Extract the [X, Y] coordinate from the center of the cell holding the provided text.  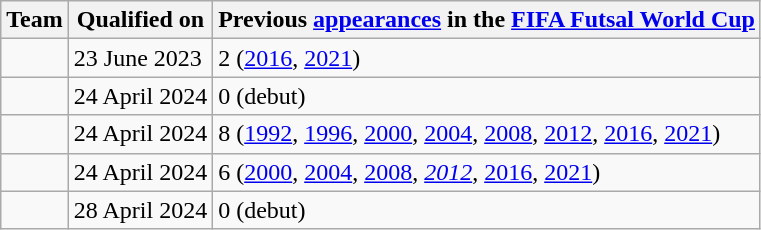
8 (1992, 1996, 2000, 2004, 2008, 2012, 2016, 2021) [487, 134]
Qualified on [140, 20]
28 April 2024 [140, 210]
Team [35, 20]
6 (2000, 2004, 2008, 2012, 2016, 2021) [487, 172]
2 (2016, 2021) [487, 58]
23 June 2023 [140, 58]
Previous appearances in the FIFA Futsal World Cup [487, 20]
